Identify which cell holds the provided text, then report its (X, Y) central coordinate. 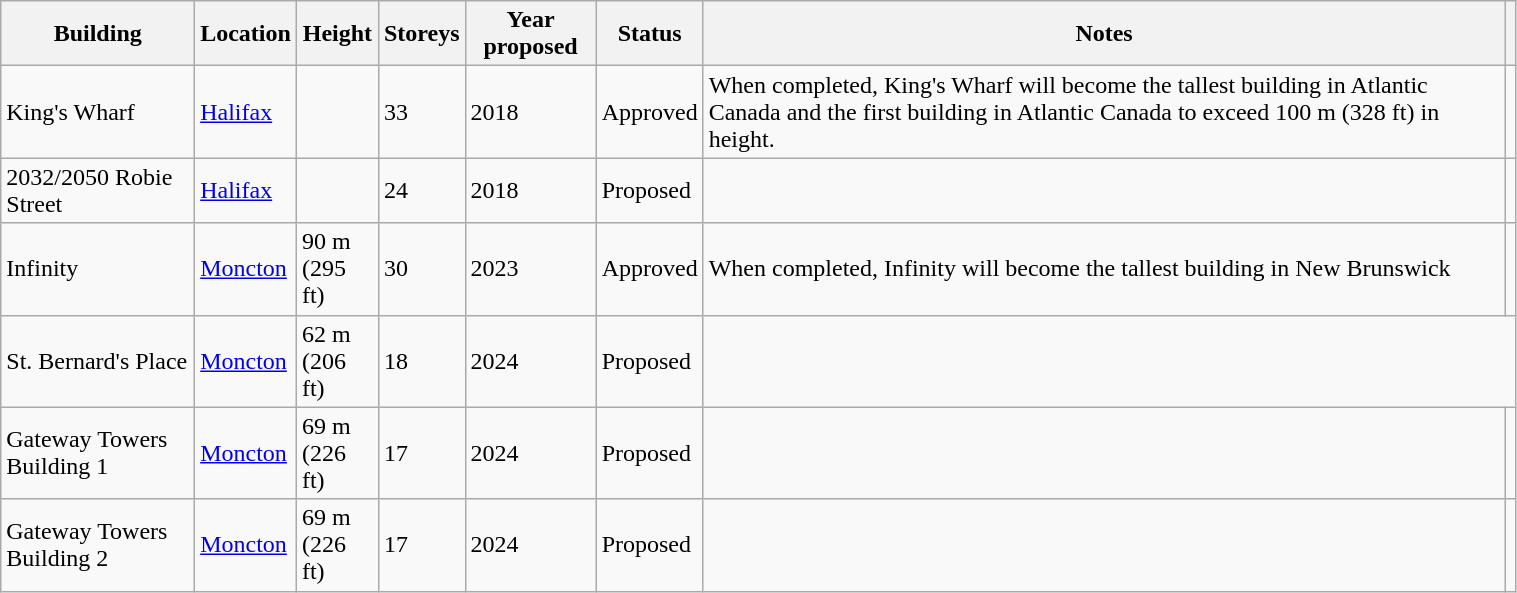
24 (422, 190)
Infinity (98, 269)
Building (98, 34)
62 m(206 ft) (337, 361)
Notes (1104, 34)
Height (337, 34)
30 (422, 269)
Status (650, 34)
2032/2050 Robie Street (98, 190)
18 (422, 361)
St. Bernard's Place (98, 361)
Gateway Towers Building 2 (98, 545)
33 (422, 112)
King's Wharf (98, 112)
When completed, Infinity will become the tallest building in New Brunswick (1104, 269)
90 m(295 ft) (337, 269)
Year proposed (530, 34)
2023 (530, 269)
Gateway Towers Building 1 (98, 453)
Storeys (422, 34)
Location (246, 34)
